Return [X, Y] of the center of cell containing provided text 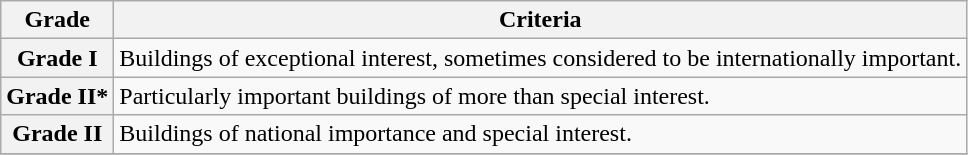
Grade [58, 20]
Criteria [540, 20]
Particularly important buildings of more than special interest. [540, 96]
Buildings of exceptional interest, sometimes considered to be internationally important. [540, 58]
Grade I [58, 58]
Buildings of national importance and special interest. [540, 134]
Grade II [58, 134]
Grade II* [58, 96]
